Locate the cell with the specified text and output its [X, Y] center coordinate. 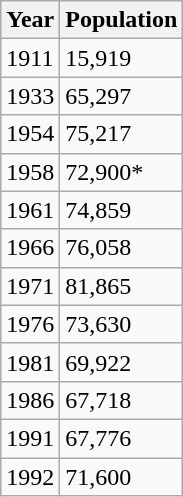
72,900* [122, 172]
1966 [30, 248]
81,865 [122, 286]
1991 [30, 438]
67,718 [122, 400]
15,919 [122, 58]
1986 [30, 400]
76,058 [122, 248]
1981 [30, 362]
75,217 [122, 134]
1954 [30, 134]
1958 [30, 172]
1992 [30, 477]
73,630 [122, 324]
1971 [30, 286]
65,297 [122, 96]
74,859 [122, 210]
1961 [30, 210]
1911 [30, 58]
71,600 [122, 477]
1933 [30, 96]
Population [122, 20]
1976 [30, 324]
67,776 [122, 438]
69,922 [122, 362]
Year [30, 20]
